Output the [X, Y] coordinate of the center of the cell containing the given text.  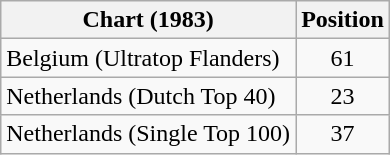
Netherlands (Dutch Top 40) [148, 96]
23 [343, 96]
Position [343, 20]
Netherlands (Single Top 100) [148, 134]
Chart (1983) [148, 20]
Belgium (Ultratop Flanders) [148, 58]
37 [343, 134]
61 [343, 58]
